Search for the cell housing the specified text and yield its [X, Y] center coordinate. 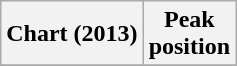
Chart (2013) [72, 34]
Peak position [189, 34]
